Extract the (X, Y) coordinate from the center of the cell holding the provided text.  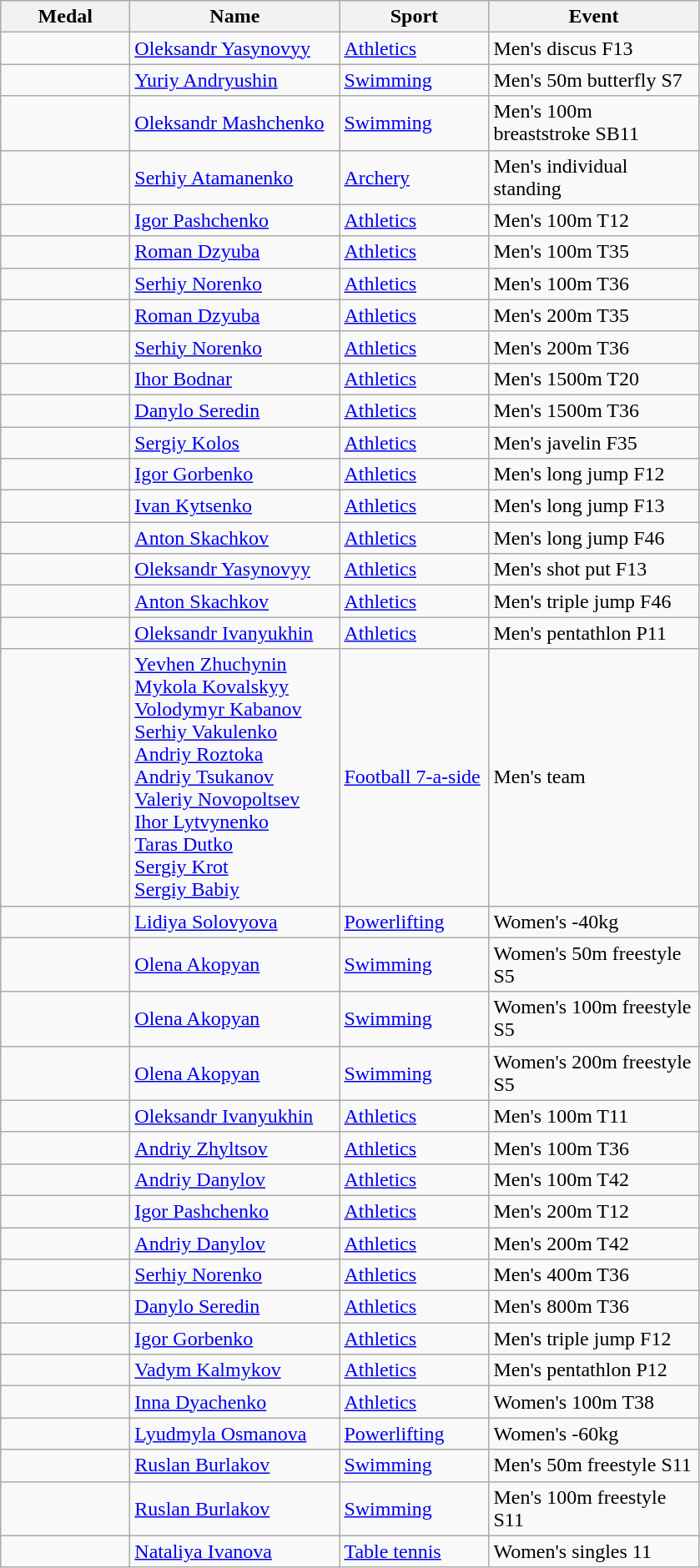
Men's triple jump F46 (594, 601)
Women's singles 11 (594, 1551)
Men's 1500m T20 (594, 379)
Men's 200m T35 (594, 315)
Men's 200m T12 (594, 1211)
Men's javelin F35 (594, 443)
Men's discus F13 (594, 48)
Women's -40kg (594, 922)
Men's 400m T36 (594, 1275)
Men's shot put F13 (594, 570)
Men's pentathlon P11 (594, 633)
Women's 100m freestyle S5 (594, 1019)
Ihor Bodnar (235, 379)
Men's team (594, 777)
Event (594, 17)
Men's 1500m T36 (594, 410)
Vadym Kalmykov (235, 1370)
Men's 100m T11 (594, 1116)
Men's long jump F12 (594, 475)
Men's long jump F46 (594, 538)
Yuriy Andryushin (235, 80)
Men's 100m freestyle S11 (594, 1508)
Name (235, 17)
Men's triple jump F12 (594, 1339)
Women's 200m freestyle S5 (594, 1073)
Sport (414, 17)
Nataliya Ivanova (235, 1551)
Oleksandr Mashchenko (235, 123)
Andriy Zhyltsov (235, 1148)
Serhiy Atamanenko (235, 177)
Table tennis (414, 1551)
Women's 100m T38 (594, 1402)
Lidiya Solovyova (235, 922)
Football 7-a-side (414, 777)
Men's 50m freestyle S11 (594, 1465)
Men's 800m T36 (594, 1307)
Women's 50m freestyle S5 (594, 964)
Medal (65, 17)
Lyudmyla Osmanova (235, 1434)
Men's 100m T42 (594, 1179)
Women's -60kg (594, 1434)
Archery (414, 177)
Sergiy Kolos (235, 443)
Men's 200m T36 (594, 347)
Ivan Kytsenko (235, 506)
Men's long jump F13 (594, 506)
Men's individual standing (594, 177)
Men's 50m butterfly S7 (594, 80)
Men's 200m T42 (594, 1244)
Men's 100m T12 (594, 220)
Men's 100m breaststroke SB11 (594, 123)
Inna Dyachenko (235, 1402)
Men's pentathlon P12 (594, 1370)
Men's 100m T35 (594, 252)
